Locate the cell with the specified text and output its (x, y) center coordinate. 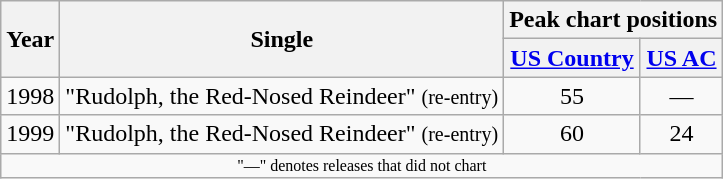
"—" denotes releases that did not chart (362, 165)
24 (681, 134)
1999 (30, 134)
US Country (572, 58)
60 (572, 134)
55 (572, 96)
Year (30, 39)
— (681, 96)
Peak chart positions (614, 20)
Single (282, 39)
1998 (30, 96)
US AC (681, 58)
